Detect which cell encompasses the target text, then output its [X, Y] center coordinate. 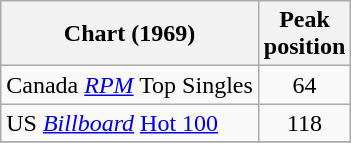
118 [304, 123]
Peakposition [304, 34]
64 [304, 85]
Canada RPM Top Singles [130, 85]
Chart (1969) [130, 34]
US Billboard Hot 100 [130, 123]
